Pinpoint the cell where the given text exists, returning its [X, Y] midpoint coordinate. 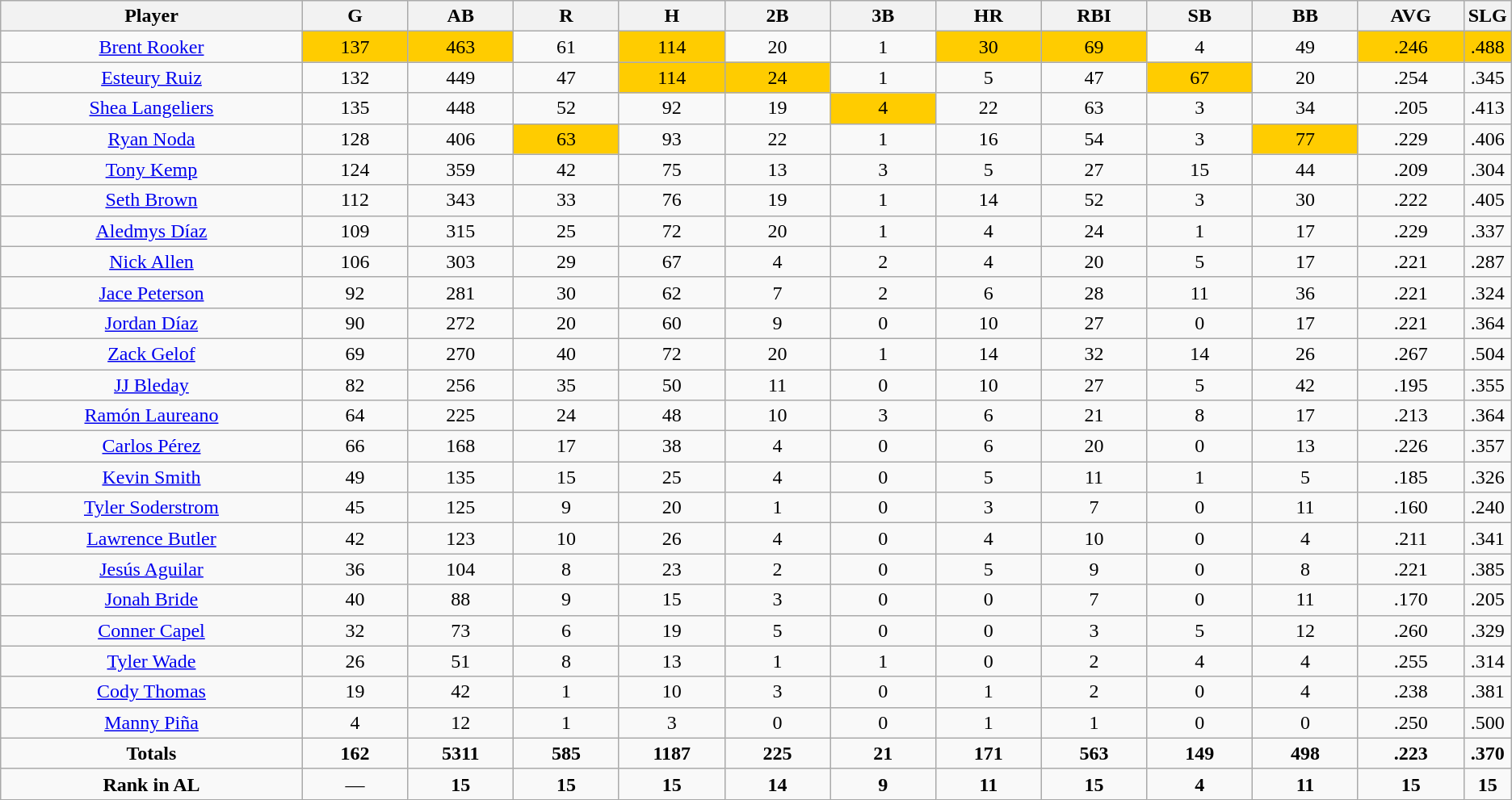
HR [989, 16]
Esteury Ruiz [152, 77]
463 [460, 47]
Rank in AL [152, 784]
.267 [1410, 354]
93 [672, 139]
50 [672, 385]
1187 [672, 753]
54 [1094, 139]
406 [460, 139]
449 [460, 77]
.211 [1410, 538]
104 [460, 569]
51 [460, 661]
Ramón Laureano [152, 416]
64 [355, 416]
112 [355, 200]
Tyler Soderstrom [152, 508]
77 [1305, 139]
162 [355, 753]
563 [1094, 753]
.160 [1410, 508]
.195 [1410, 385]
SLG [1488, 16]
.405 [1488, 200]
.381 [1488, 692]
Zack Gelof [152, 354]
.260 [1410, 630]
.185 [1410, 477]
.223 [1410, 753]
33 [567, 200]
270 [460, 354]
— [355, 784]
.304 [1488, 170]
149 [1200, 753]
34 [1305, 108]
AB [460, 16]
.504 [1488, 354]
585 [567, 753]
23 [672, 569]
.345 [1488, 77]
Conner Capel [152, 630]
SB [1200, 16]
Carlos Pérez [152, 446]
.170 [1410, 600]
75 [672, 170]
123 [460, 538]
Jesús Aguilar [152, 569]
90 [355, 323]
124 [355, 170]
RBI [1094, 16]
Kevin Smith [152, 477]
28 [1094, 292]
132 [355, 77]
Jordan Díaz [152, 323]
AVG [1410, 16]
H [672, 16]
.337 [1488, 231]
Shea Langeliers [152, 108]
281 [460, 292]
R [567, 16]
Player [152, 16]
343 [460, 200]
.488 [1488, 47]
.240 [1488, 508]
73 [460, 630]
.209 [1410, 170]
60 [672, 323]
125 [460, 508]
Ryan Noda [152, 139]
.222 [1410, 200]
.250 [1410, 723]
5311 [460, 753]
315 [460, 231]
.355 [1488, 385]
.226 [1410, 446]
45 [355, 508]
48 [672, 416]
Manny Piña [152, 723]
.213 [1410, 416]
.324 [1488, 292]
448 [460, 108]
.341 [1488, 538]
171 [989, 753]
Cody Thomas [152, 692]
.287 [1488, 262]
.326 [1488, 477]
.357 [1488, 446]
168 [460, 446]
.255 [1410, 661]
Seth Brown [152, 200]
359 [460, 170]
.314 [1488, 661]
66 [355, 446]
BB [1305, 16]
137 [355, 47]
256 [460, 385]
128 [355, 139]
62 [672, 292]
JJ Bleday [152, 385]
2B [777, 16]
.385 [1488, 569]
16 [989, 139]
3B [884, 16]
.246 [1410, 47]
Jace Peterson [152, 292]
272 [460, 323]
109 [355, 231]
82 [355, 385]
35 [567, 385]
106 [355, 262]
Lawrence Butler [152, 538]
.370 [1488, 753]
.254 [1410, 77]
.413 [1488, 108]
61 [567, 47]
.406 [1488, 139]
Jonah Bride [152, 600]
498 [1305, 753]
Aledmys Díaz [152, 231]
.500 [1488, 723]
44 [1305, 170]
Brent Rooker [152, 47]
.238 [1410, 692]
38 [672, 446]
Tony Kemp [152, 170]
303 [460, 262]
.329 [1488, 630]
88 [460, 600]
G [355, 16]
Nick Allen [152, 262]
29 [567, 262]
Tyler Wade [152, 661]
Totals [152, 753]
76 [672, 200]
